Return [x, y] of the center of cell containing provided text 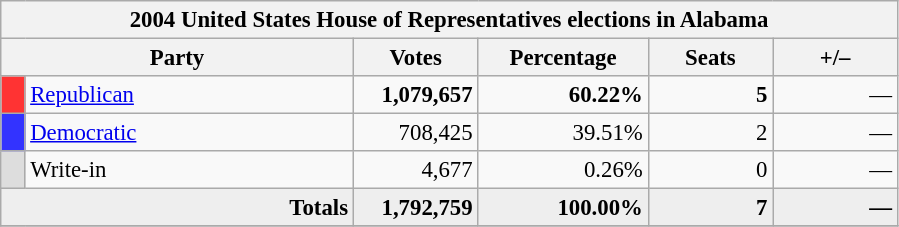
5 [710, 95]
60.22% [563, 95]
7 [710, 208]
Republican [189, 95]
4,677 [416, 170]
1,792,759 [416, 208]
+/– [836, 58]
1,079,657 [416, 95]
Totals [178, 208]
Democratic [189, 133]
0 [710, 170]
0.26% [563, 170]
2 [710, 133]
Write-in [189, 170]
100.00% [563, 208]
Party [178, 58]
708,425 [416, 133]
2004 United States House of Representatives elections in Alabama [450, 20]
Seats [710, 58]
39.51% [563, 133]
Votes [416, 58]
Percentage [563, 58]
